Capture the cell that displays the provided text and extract its (X, Y) central coordinate. 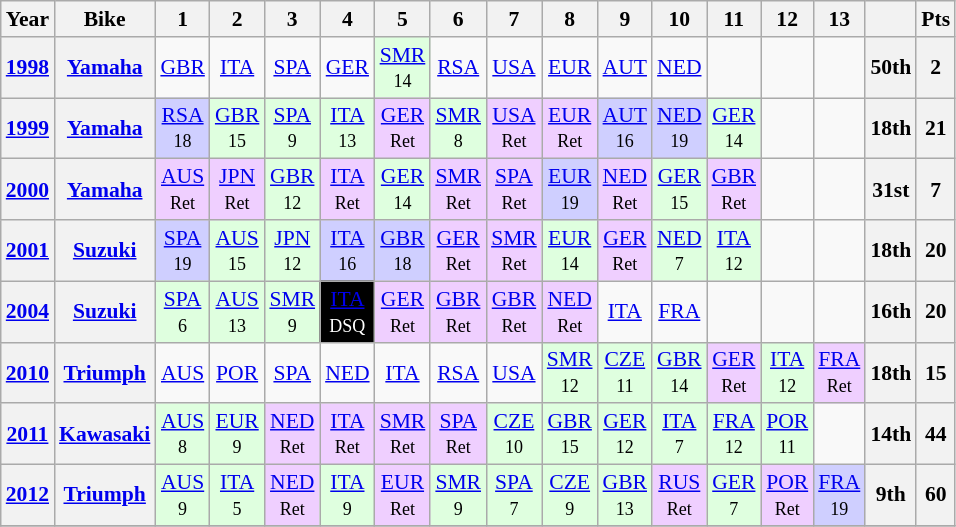
Kawasaki (104, 434)
GER (347, 68)
2000 (28, 190)
AUS8 (182, 434)
RSA18 (182, 128)
14th (890, 434)
ITA5 (238, 496)
4 (347, 19)
AUS13 (238, 312)
Bike (104, 19)
PORRet (787, 496)
2012 (28, 496)
CZE9 (570, 496)
AUT (626, 68)
AUS (182, 372)
AUT16 (626, 128)
2001 (28, 250)
SPA6 (182, 312)
USARet (514, 128)
60 (936, 496)
2010 (28, 372)
EUR14 (570, 250)
CZE10 (514, 434)
13 (839, 19)
POR11 (787, 434)
GBR13 (626, 496)
ITA9 (347, 496)
CZE11 (626, 372)
FRA12 (734, 434)
FRA19 (839, 496)
ITADSQ (347, 312)
ITA7 (680, 434)
SMR14 (403, 68)
GBR12 (292, 190)
SPA19 (182, 250)
9 (626, 19)
Year (28, 19)
JPNRet (238, 190)
FRARet (839, 372)
SPA7 (514, 496)
2011 (28, 434)
GER12 (626, 434)
GBR18 (403, 250)
1999 (28, 128)
8 (570, 19)
EUR9 (238, 434)
NED7 (680, 250)
44 (936, 434)
GER7 (734, 496)
1 (182, 19)
SMR8 (458, 128)
ITA13 (347, 128)
POR (238, 372)
NED19 (680, 128)
AUS9 (182, 496)
AUS15 (238, 250)
ITA16 (347, 250)
16th (890, 312)
RUSRet (680, 496)
AUSRet (182, 190)
11 (734, 19)
2004 (28, 312)
SPA9 (292, 128)
FRA (680, 312)
EUR (570, 68)
GER15 (680, 190)
Pts (936, 19)
5 (403, 19)
12 (787, 19)
21 (936, 128)
6 (458, 19)
GBR (182, 68)
3 (292, 19)
GBR14 (680, 372)
50th (890, 68)
EUR19 (570, 190)
9th (890, 496)
1998 (28, 68)
10 (680, 19)
15 (936, 372)
31st (890, 190)
JPN12 (292, 250)
SMR12 (570, 372)
